Search for the cell housing the specified text and yield its [X, Y] center coordinate. 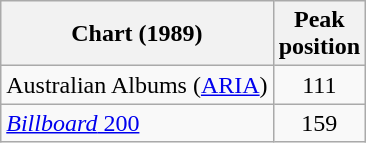
Chart (1989) [137, 34]
Peakposition [319, 34]
Australian Albums (ARIA) [137, 85]
Billboard 200 [137, 123]
111 [319, 85]
159 [319, 123]
